Output the [X, Y] coordinate of the center of the cell containing the given text.  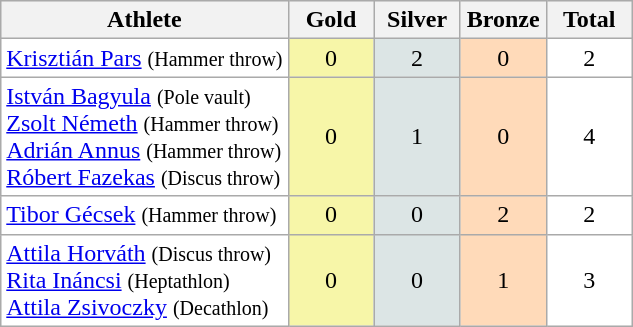
Tibor Gécsek (Hammer throw) [144, 215]
Attila Horváth (Discus throw)Rita Ináncsi (Heptathlon)Attila Zsivoczky (Decathlon) [144, 280]
Silver [417, 20]
Bronze [503, 20]
3 [589, 280]
Gold [331, 20]
Athlete [144, 20]
István Bagyula (Pole vault)Zsolt Németh (Hammer throw)Adrián Annus (Hammer throw)Róbert Fazekas (Discus throw) [144, 136]
Krisztián Pars (Hammer throw) [144, 58]
4 [589, 136]
Total [589, 20]
